Identify which cell holds the provided text, then report its [x, y] central coordinate. 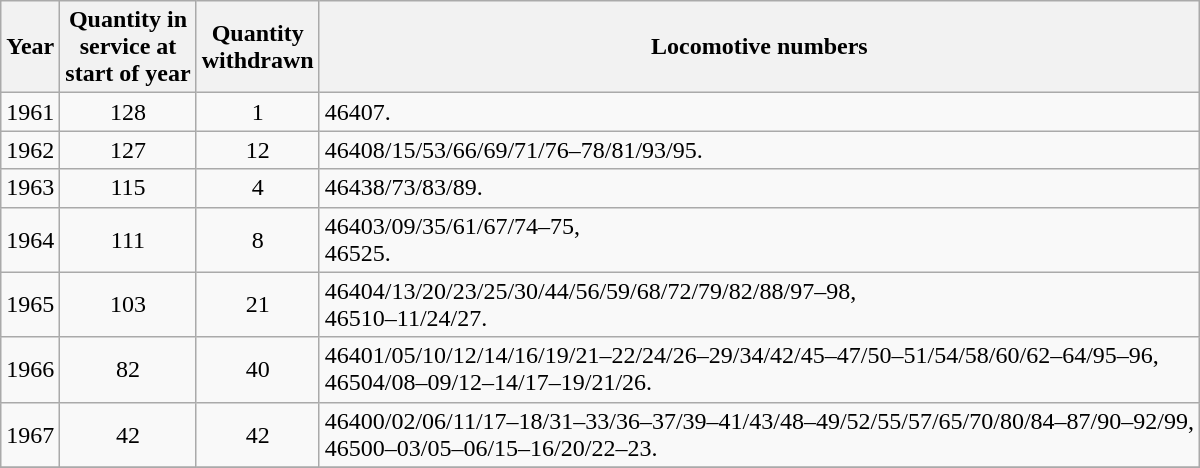
1965 [30, 304]
12 [258, 150]
46407. [759, 112]
1962 [30, 150]
46408/15/53/66/69/71/76–78/81/93/95. [759, 150]
Year [30, 47]
Quantity inservice atstart of year [128, 47]
127 [128, 150]
111 [128, 240]
46438/73/83/89. [759, 188]
1963 [30, 188]
1 [258, 112]
4 [258, 188]
46404/13/20/23/25/30/44/56/59/68/72/79/82/88/97–98,46510–11/24/27. [759, 304]
115 [128, 188]
1966 [30, 370]
46401/05/10/12/14/16/19/21–22/24/26–29/34/42/45–47/50–51/54/58/60/62–64/95–96,46504/08–09/12–14/17–19/21/26. [759, 370]
82 [128, 370]
8 [258, 240]
128 [128, 112]
46403/09/35/61/67/74–75,46525. [759, 240]
Quantitywithdrawn [258, 47]
40 [258, 370]
103 [128, 304]
1967 [30, 434]
21 [258, 304]
Locomotive numbers [759, 47]
1964 [30, 240]
1961 [30, 112]
46400/02/06/11/17–18/31–33/36–37/39–41/43/48–49/52/55/57/65/70/80/84–87/90–92/99,46500–03/05–06/15–16/20/22–23. [759, 434]
